Scan for the cell matching the given text and deliver its (x, y) coordinate at center. 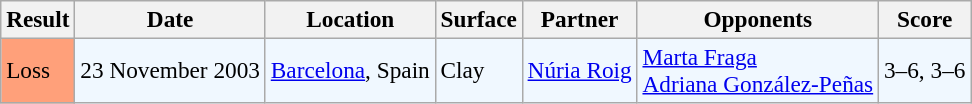
Clay (478, 70)
Partner (580, 19)
3–6, 3–6 (925, 70)
Loss (38, 70)
Barcelona, Spain (350, 70)
23 November 2003 (170, 70)
Location (350, 19)
Result (38, 19)
Marta Fraga Adriana González-Peñas (758, 70)
Surface (478, 19)
Date (170, 19)
Score (925, 19)
Núria Roig (580, 70)
Opponents (758, 19)
